Scan for the cell matching the given text and deliver its [X, Y] coordinate at center. 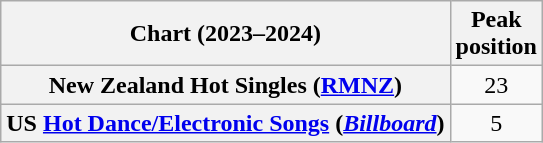
5 [496, 123]
23 [496, 85]
New Zealand Hot Singles (RMNZ) [226, 85]
Peakposition [496, 34]
Chart (2023–2024) [226, 34]
US Hot Dance/Electronic Songs (Billboard) [226, 123]
